Identify which cell holds the provided text, then report its (x, y) central coordinate. 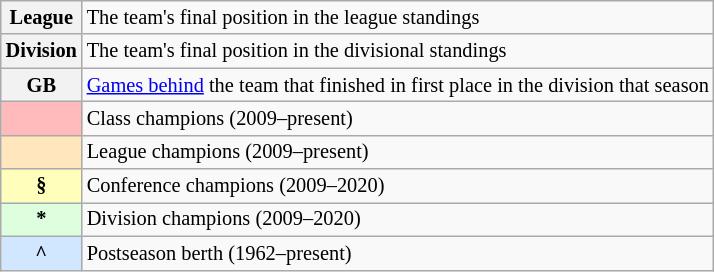
Postseason berth (1962–present) (398, 253)
League (42, 17)
GB (42, 85)
Games behind the team that finished in first place in the division that season (398, 85)
^ (42, 253)
The team's final position in the divisional standings (398, 51)
Class champions (2009–present) (398, 118)
League champions (2009–present) (398, 152)
Division (42, 51)
* (42, 219)
Division champions (2009–2020) (398, 219)
Conference champions (2009–2020) (398, 186)
The team's final position in the league standings (398, 17)
§ (42, 186)
